Output the (X, Y) coordinate of the center of the cell containing the given text.  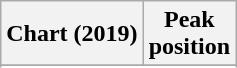
Peakposition (189, 34)
Chart (2019) (72, 34)
